Search for the cell housing the specified text and yield its [x, y] center coordinate. 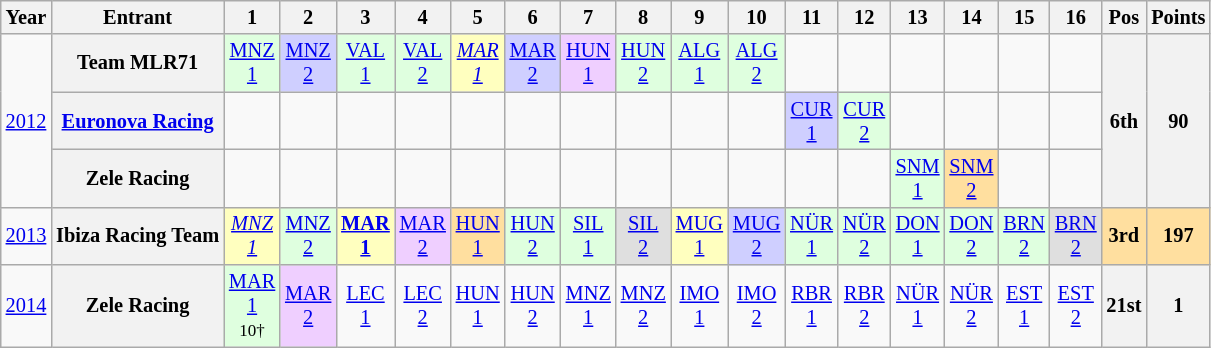
DON1 [918, 236]
Pos [1124, 17]
EST2 [1076, 306]
Points [1178, 17]
CUR1 [812, 121]
RBR1 [812, 306]
VAL1 [365, 63]
MUG1 [700, 236]
13 [918, 17]
90 [1178, 120]
VAL2 [423, 63]
16 [1076, 17]
5 [478, 17]
3 [365, 17]
2 [308, 17]
EST1 [1024, 306]
Entrant [138, 17]
7 [588, 17]
MUG2 [756, 236]
IMO2 [756, 306]
DON2 [971, 236]
SNM2 [971, 178]
4 [423, 17]
21st [1124, 306]
CUR2 [864, 121]
LEC2 [423, 306]
LEC1 [365, 306]
10 [756, 17]
Euronova Racing [138, 121]
2014 [26, 306]
SIL1 [588, 236]
RBR2 [864, 306]
IMO1 [700, 306]
Team MLR71 [138, 63]
197 [1178, 236]
6th [1124, 120]
15 [1024, 17]
Ibiza Racing Team [138, 236]
2013 [26, 236]
11 [812, 17]
3rd [1124, 236]
8 [644, 17]
ALG2 [756, 63]
6 [533, 17]
14 [971, 17]
2012 [26, 120]
Year [26, 17]
9 [700, 17]
MAR110† [252, 306]
SNM1 [918, 178]
12 [864, 17]
SIL2 [644, 236]
ALG1 [700, 63]
